Determine the [x, y] coordinate at the center of the cell enclosing the given text.  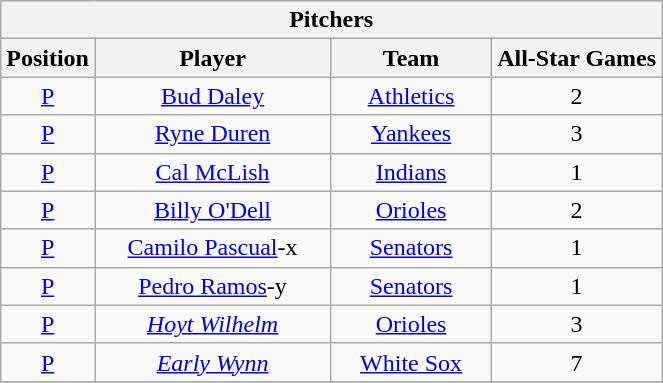
Team [412, 58]
White Sox [412, 362]
Athletics [412, 96]
Yankees [412, 134]
7 [577, 362]
Billy O'Dell [212, 210]
All-Star Games [577, 58]
Pitchers [332, 20]
Position [48, 58]
Pedro Ramos-y [212, 286]
Indians [412, 172]
Player [212, 58]
Cal McLish [212, 172]
Ryne Duren [212, 134]
Bud Daley [212, 96]
Camilo Pascual-x [212, 248]
Hoyt Wilhelm [212, 324]
Early Wynn [212, 362]
